Provide the [x, y] coordinate of the cell's center where the given text is located.  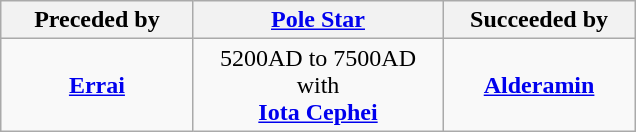
5200AD to 7500ADwithIota Cephei [318, 85]
Alderamin [540, 85]
Pole Star [318, 20]
Succeeded by [540, 20]
Preceded by [96, 20]
Errai [96, 85]
